Capture the cell that displays the provided text and extract its [x, y] central coordinate. 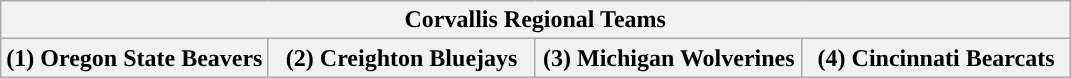
(2) Creighton Bluejays [402, 58]
(4) Cincinnati Bearcats [936, 58]
Corvallis Regional Teams [536, 20]
(1) Oregon State Beavers [134, 58]
(3) Michigan Wolverines [668, 58]
